Provide the [X, Y] coordinate of the cell's center where the given text is located.  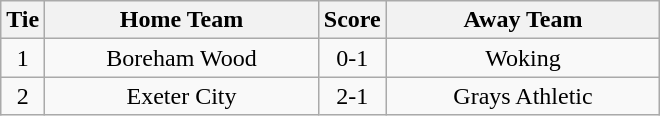
Exeter City [182, 96]
2 [23, 96]
Woking [523, 58]
2-1 [352, 96]
Grays Athletic [523, 96]
1 [23, 58]
Home Team [182, 20]
Tie [23, 20]
0-1 [352, 58]
Away Team [523, 20]
Score [352, 20]
Boreham Wood [182, 58]
